Return (x, y) of the center of cell containing provided text 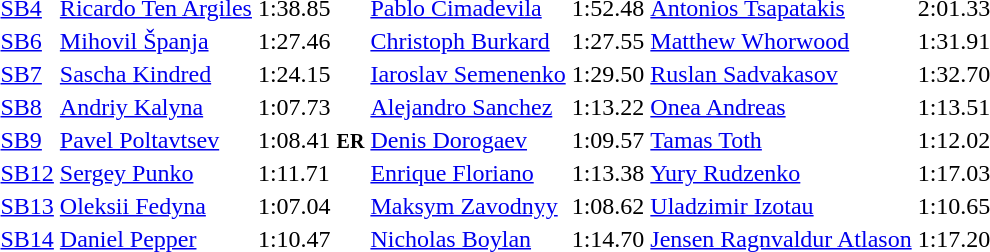
Yury Rudzenko (781, 173)
Christoph Burkard (468, 41)
Maksym Zavodnyy (468, 206)
Ruslan Sadvakasov (781, 74)
1:13.38 (608, 173)
1:24.15 (310, 74)
Uladzimir Izotau (781, 206)
1:07.04 (310, 206)
Tamas Toth (781, 140)
Sergey Punko (156, 173)
1:09.57 (608, 140)
1:08.62 (608, 206)
Oleksii Fedyna (156, 206)
1:08.41 ER (310, 140)
1:29.50 (608, 74)
Mihovil Španja (156, 41)
Sascha Kindred (156, 74)
Pavel Poltavtsev (156, 140)
Onea Andreas (781, 107)
1:27.55 (608, 41)
Denis Dorogaev (468, 140)
Alejandro Sanchez (468, 107)
1:13.22 (608, 107)
Matthew Whorwood (781, 41)
1:11.71 (310, 173)
1:27.46 (310, 41)
Enrique Floriano (468, 173)
1:07.73 (310, 107)
Iaroslav Semenenko (468, 74)
Andriy Kalyna (156, 107)
